Identify which cell holds the provided text, then report its [x, y] central coordinate. 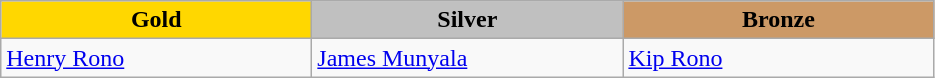
Gold [156, 20]
Bronze [778, 20]
James Munyala [468, 58]
Henry Rono [156, 58]
Silver [468, 20]
Kip Rono [778, 58]
